Return [x, y] of the center of cell containing provided text 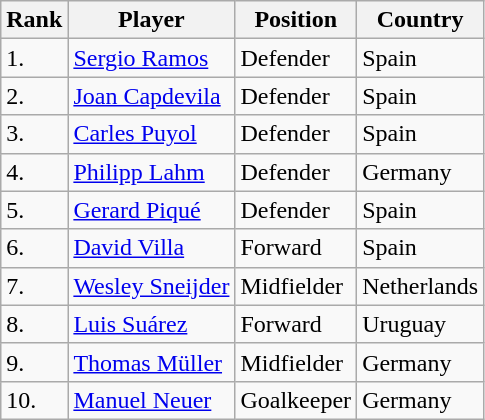
David Villa [152, 248]
Gerard Piqué [152, 210]
5. [34, 210]
Country [420, 20]
3. [34, 134]
1. [34, 58]
Sergio Ramos [152, 58]
Manuel Neuer [152, 400]
Position [296, 20]
Philipp Lahm [152, 172]
Thomas Müller [152, 362]
7. [34, 286]
Goalkeeper [296, 400]
Netherlands [420, 286]
8. [34, 324]
Player [152, 20]
Uruguay [420, 324]
9. [34, 362]
4. [34, 172]
Joan Capdevila [152, 96]
10. [34, 400]
Carles Puyol [152, 134]
Luis Suárez [152, 324]
6. [34, 248]
Rank [34, 20]
Wesley Sneijder [152, 286]
2. [34, 96]
